Extract the (X, Y) coordinate from the center of the cell holding the provided text.  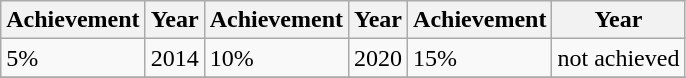
2014 (174, 58)
15% (480, 58)
10% (276, 58)
5% (73, 58)
not achieved (618, 58)
2020 (378, 58)
